Provide the [x, y] coordinate of the cell's center where the given text is located.  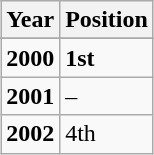
Position [107, 20]
2002 [30, 134]
– [107, 96]
4th [107, 134]
Year [30, 20]
1st [107, 58]
2000 [30, 58]
2001 [30, 96]
